Determine the (x, y) coordinate at the center of the cell enclosing the given text.  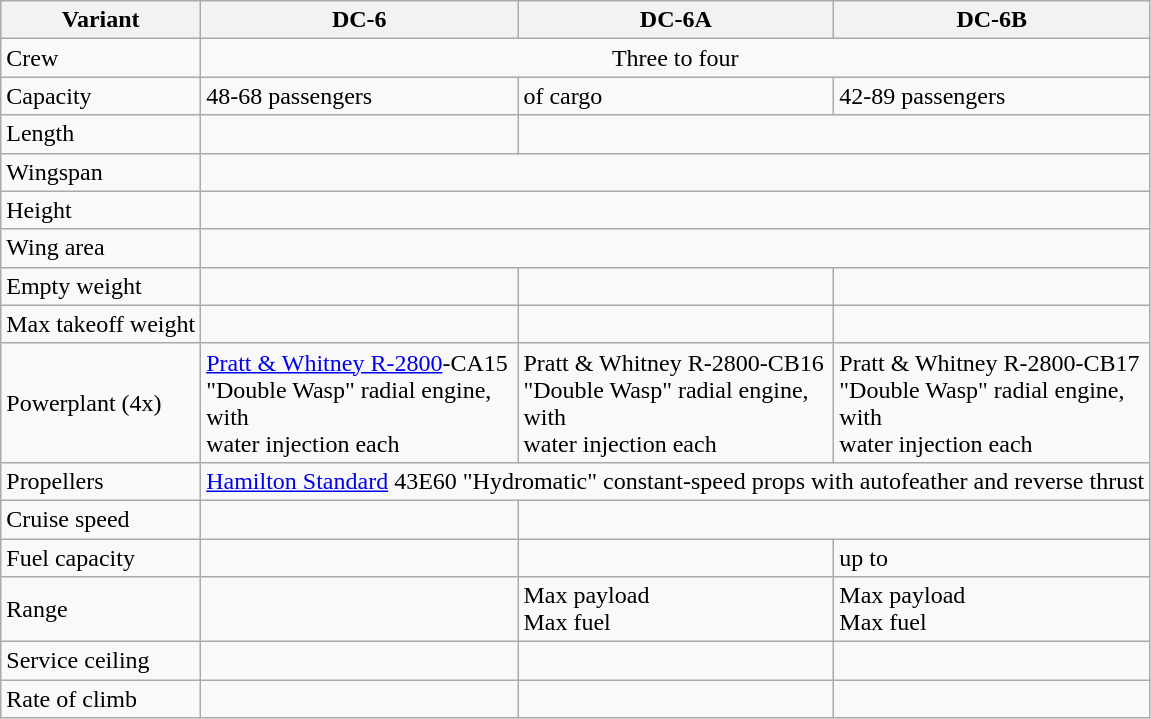
Cruise speed (101, 519)
Crew (101, 58)
Range (101, 610)
Pratt & Whitney R-2800-CB17 "Double Wasp" radial engine, with water injection each (992, 402)
Height (101, 210)
Rate of climb (101, 699)
42-89 passengers (992, 96)
Max takeoff weight (101, 324)
Capacity (101, 96)
up to (992, 557)
DC-6A (676, 20)
Pratt & Whitney R-2800-CA15 "Double Wasp" radial engine, with water injection each (360, 402)
DC-6 (360, 20)
of cargo (676, 96)
Powerplant (4x) (101, 402)
Length (101, 134)
Empty weight (101, 286)
Wingspan (101, 172)
Three to four (676, 58)
Wing area (101, 248)
Pratt & Whitney R-2800-CB16 "Double Wasp" radial engine, with water injection each (676, 402)
Propellers (101, 481)
Fuel capacity (101, 557)
Service ceiling (101, 661)
Variant (101, 20)
Hamilton Standard 43E60 "Hydromatic" constant-speed props with autofeather and reverse thrust (676, 481)
48-68 passengers (360, 96)
DC-6B (992, 20)
